Search for the cell housing the specified text and yield its [x, y] center coordinate. 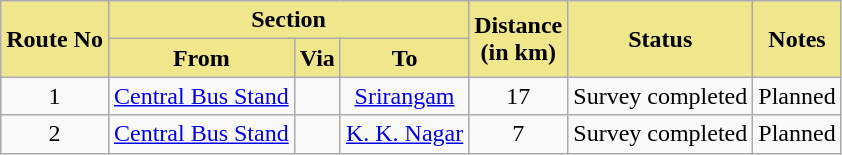
To [404, 58]
Route No [55, 39]
From [201, 58]
2 [55, 134]
Via [317, 58]
Srirangam [404, 96]
Section [288, 20]
Notes [797, 39]
7 [518, 134]
1 [55, 96]
17 [518, 96]
Status [660, 39]
K. K. Nagar [404, 134]
Distance (in km) [518, 39]
